Detect which cell encompasses the target text, then output its (x, y) center coordinate. 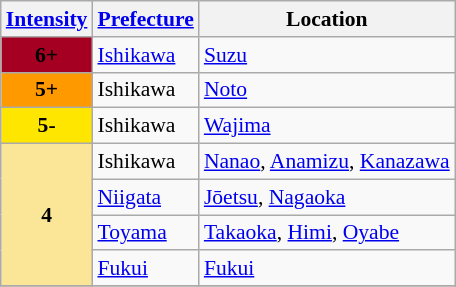
Prefecture (145, 19)
6+ (47, 55)
5- (47, 126)
Intensity (47, 19)
Jōetsu, Nagaoka (327, 197)
4 (47, 215)
Suzu (327, 55)
Wajima (327, 126)
Takaoka, Himi, Oyabe (327, 233)
Niigata (145, 197)
5+ (47, 90)
Noto (327, 90)
Toyama (145, 233)
Nanao, Anamizu, Kanazawa (327, 162)
Location (327, 19)
